Output the [X, Y] coordinate of the center of the cell containing the given text.  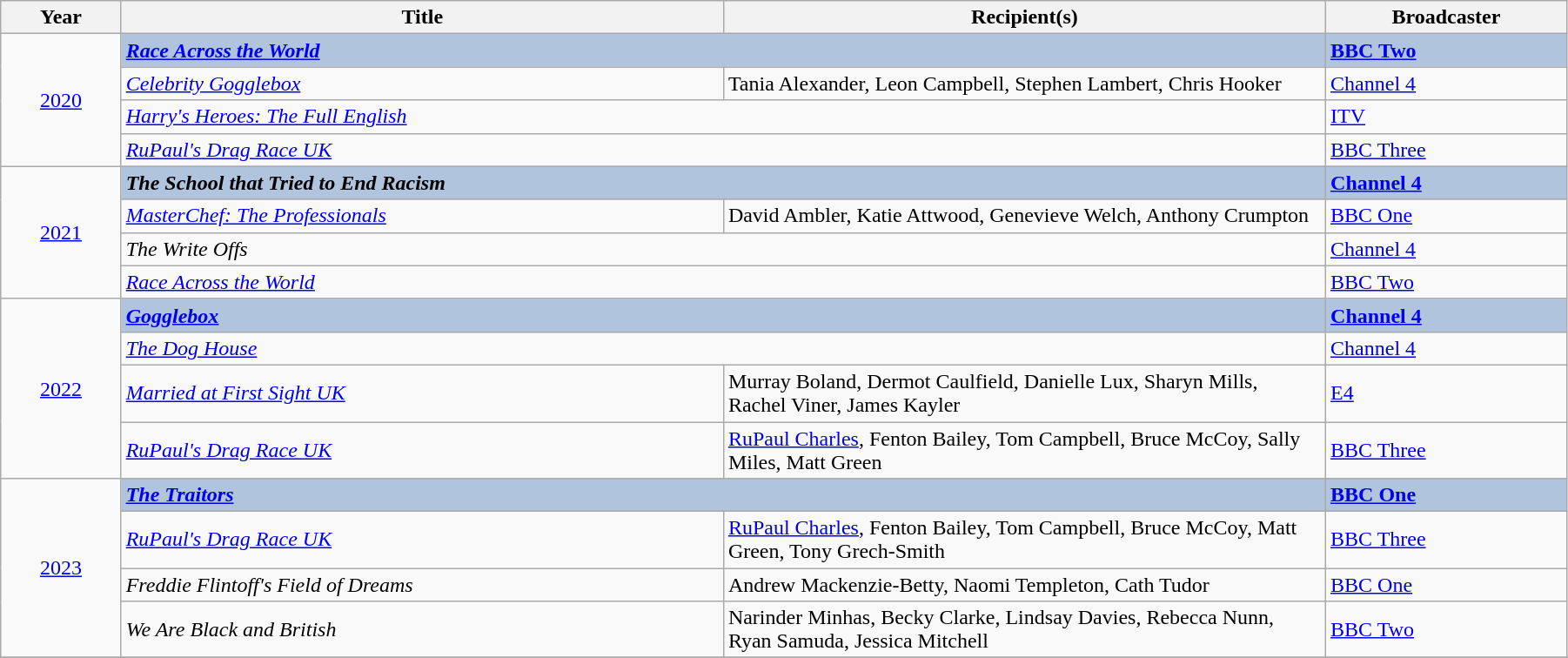
RuPaul Charles, Fenton Bailey, Tom Campbell, Bruce McCoy, Sally Miles, Matt Green [1024, 449]
2023 [61, 568]
2022 [61, 388]
Year [61, 17]
The Traitors [723, 495]
ITV [1446, 117]
Recipient(s) [1024, 17]
2020 [61, 100]
2021 [61, 232]
Narinder Minhas, Becky Clarke, Lindsay Davies, Rebecca Nunn, Ryan Samuda, Jessica Mitchell [1024, 630]
The School that Tried to End Racism [723, 183]
David Ambler, Katie Attwood, Genevieve Welch, Anthony Crumpton [1024, 216]
Andrew Mackenzie-Betty, Naomi Templeton, Cath Tudor [1024, 585]
Freddie Flintoff's Field of Dreams [422, 585]
Celebrity Gogglebox [422, 84]
Harry's Heroes: The Full English [723, 117]
E4 [1446, 393]
Title [422, 17]
Murray Boland, Dermot Caulfield, Danielle Lux, Sharyn Mills, Rachel Viner, James Kayler [1024, 393]
MasterChef: The Professionals [422, 216]
Tania Alexander, Leon Campbell, Stephen Lambert, Chris Hooker [1024, 84]
Married at First Sight UK [422, 393]
Gogglebox [723, 315]
The Write Offs [723, 249]
RuPaul Charles, Fenton Bailey, Tom Campbell, Bruce McCoy, Matt Green, Tony Grech-Smith [1024, 540]
We Are Black and British [422, 630]
Broadcaster [1446, 17]
The Dog House [723, 348]
